For the text-containing cell, return its midpoint in [x, y] coordinate format. 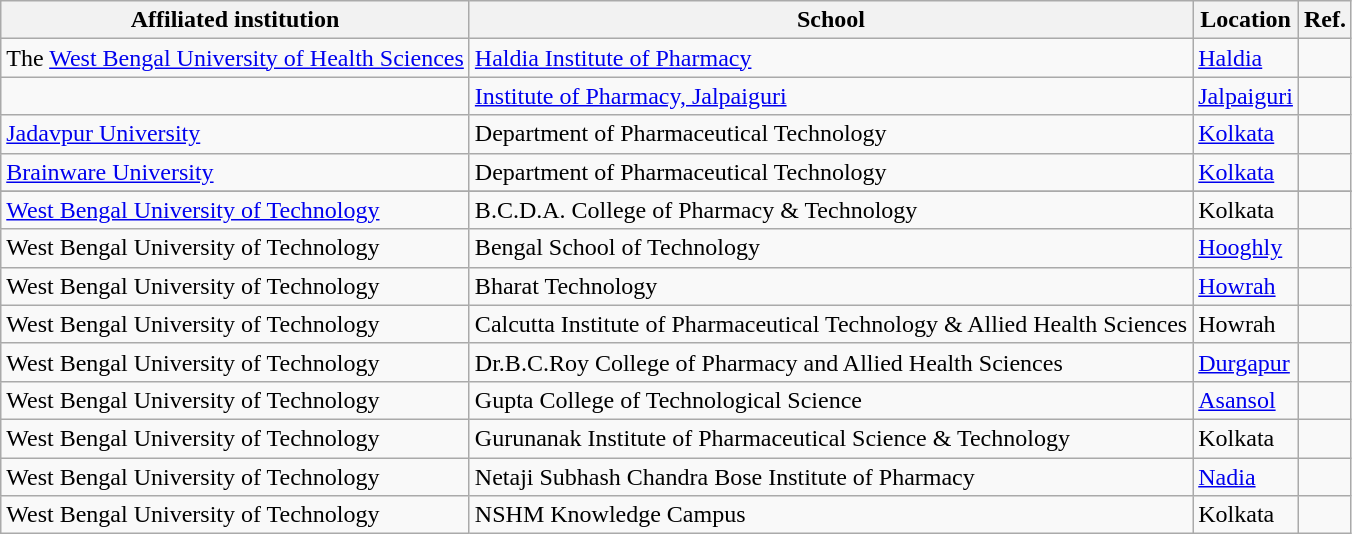
Haldia [1246, 58]
Ref. [1324, 20]
Gupta College of Technological Science [830, 400]
Bharat Technology [830, 286]
Calcutta Institute of Pharmaceutical Technology & Allied Health Sciences [830, 324]
Asansol [1246, 400]
The West Bengal University of Health Sciences [236, 58]
Jalpaiguri [1246, 96]
Nadia [1246, 477]
Hooghly [1246, 248]
Durgapur [1246, 362]
School [830, 20]
Gurunanak Institute of Pharmaceutical Science & Technology [830, 438]
Location [1246, 20]
Netaji Subhash Chandra Bose Institute of Pharmacy [830, 477]
Jadavpur University [236, 134]
B.C.D.A. College of Pharmacy & Technology [830, 210]
Dr.B.C.Roy College of Pharmacy and Allied Health Sciences [830, 362]
Haldia Institute of Pharmacy [830, 58]
Affiliated institution [236, 20]
Brainware University [236, 172]
NSHM Knowledge Campus [830, 515]
Institute of Pharmacy, Jalpaiguri [830, 96]
Bengal School of Technology [830, 248]
